For the text-containing cell, return its midpoint in [x, y] coordinate format. 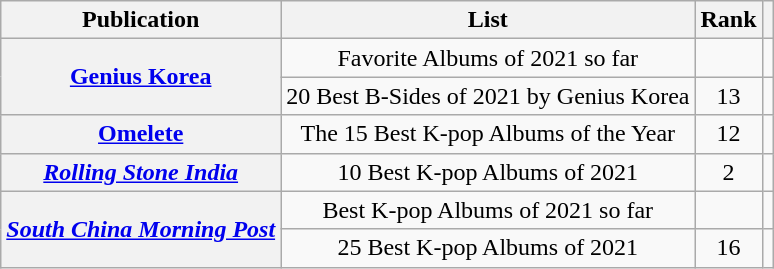
List [488, 20]
20 Best B-Sides of 2021 by Genius Korea [488, 96]
12 [728, 134]
South China Morning Post [141, 229]
Genius Korea [141, 77]
2 [728, 172]
Favorite Albums of 2021 so far [488, 58]
16 [728, 248]
Omelete [141, 134]
10 Best K-pop Albums of 2021 [488, 172]
13 [728, 96]
Rolling Stone India [141, 172]
The 15 Best K-pop Albums of the Year [488, 134]
Best K-pop Albums of 2021 so far [488, 210]
Rank [728, 20]
25 Best K-pop Albums of 2021 [488, 248]
Publication [141, 20]
